Capture the cell that displays the provided text and extract its (x, y) central coordinate. 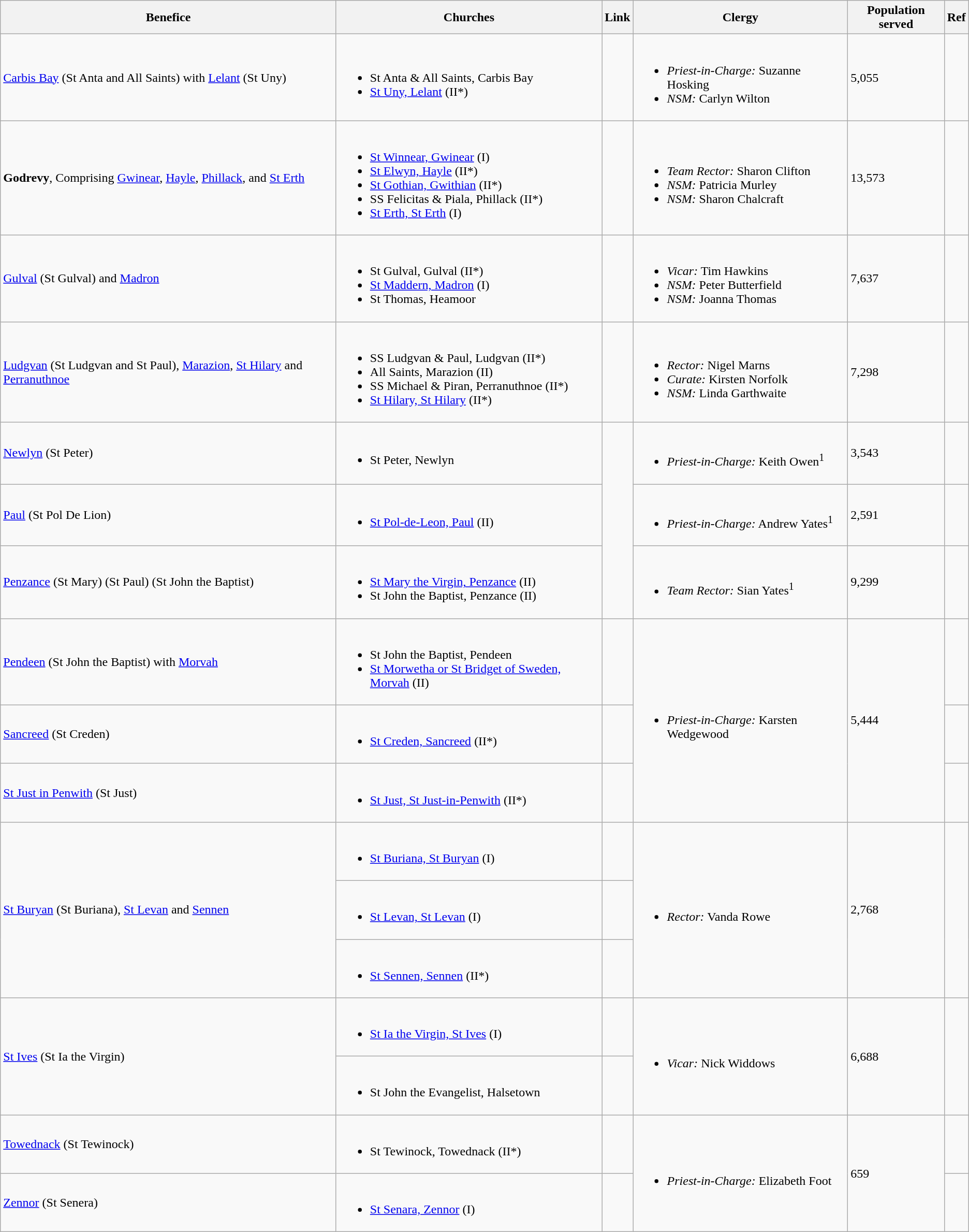
St Ives (St Ia the Virgin) (169, 1056)
St John the Baptist, PendeenSt Morwetha or St Bridget of Sweden, Morvah (II) (469, 662)
Ref (957, 18)
2,768 (896, 909)
Carbis Bay (St Anta and All Saints) with Lelant (St Uny) (169, 78)
Priest-in-Charge: Elizabeth Foot (740, 1173)
Team Rector: Sian Yates1 (740, 582)
St Just, St Just-in-Penwith (II*) (469, 792)
7,637 (896, 279)
9,299 (896, 582)
Penzance (St Mary) (St Paul) (St John the Baptist) (169, 582)
Gulval (St Gulval) and Madron (169, 279)
Team Rector: Sharon CliftonNSM: Patricia MurleyNSM: Sharon Chalcraft (740, 178)
Priest-in-Charge: Suzanne HoskingNSM: Carlyn Wilton (740, 78)
St Creden, Sancreed (II*) (469, 734)
Godrevy, Comprising Gwinear, Hayle, Phillack, and St Erth (169, 178)
Newlyn (St Peter) (169, 453)
Towednack (St Tewinock) (169, 1144)
5,444 (896, 720)
St Winnear, Gwinear (I)St Elwyn, Hayle (II*)St Gothian, Gwithian (II*)SS Felicitas & Piala, Phillack (II*)St Erth, St Erth (I) (469, 178)
Priest-in-Charge: Karsten Wedgewood (740, 720)
Population served (896, 18)
St Senara, Zennor (I) (469, 1202)
2,591 (896, 515)
St Tewinock, Towednack (II*) (469, 1144)
St Pol-de-Leon, Paul (II) (469, 515)
Zennor (St Senera) (169, 1202)
St Mary the Virgin, Penzance (II)St John the Baptist, Penzance (II) (469, 582)
Priest-in-Charge: Andrew Yates1 (740, 515)
3,543 (896, 453)
5,055 (896, 78)
Paul (St Pol De Lion) (169, 515)
Rector: Nigel MarnsCurate: Kirsten NorfolkNSM: Linda Garthwaite (740, 372)
St Buriana, St Buryan (I) (469, 851)
Churches (469, 18)
St Anta & All Saints, Carbis BaySt Uny, Lelant (II*) (469, 78)
St Ia the Virgin, St Ives (I) (469, 1027)
Priest-in-Charge: Keith Owen1 (740, 453)
St Buryan (St Buriana), St Levan and Sennen (169, 909)
SS Ludgvan & Paul, Ludgvan (II*)All Saints, Marazion (II)SS Michael & Piran, Perranuthnoe (II*)St Hilary, St Hilary (II*) (469, 372)
Vicar: Tim HawkinsNSM: Peter ButterfieldNSM: Joanna Thomas (740, 279)
St Just in Penwith (St Just) (169, 792)
Pendeen (St John the Baptist) with Morvah (169, 662)
6,688 (896, 1056)
St Peter, Newlyn (469, 453)
Ludgvan (St Ludgvan and St Paul), Marazion, St Hilary and Perranuthnoe (169, 372)
Sancreed (St Creden) (169, 734)
Vicar: Nick Widdows (740, 1056)
Link (618, 18)
St John the Evangelist, Halsetown (469, 1085)
659 (896, 1173)
St Levan, St Levan (I) (469, 909)
Clergy (740, 18)
St Sennen, Sennen (II*) (469, 968)
13,573 (896, 178)
Rector: Vanda Rowe (740, 909)
Benefice (169, 18)
St Gulval, Gulval (II*)St Maddern, Madron (I)St Thomas, Heamoor (469, 279)
7,298 (896, 372)
